Return the (X, Y) coordinate for the center point of the cell that contains the specified text.  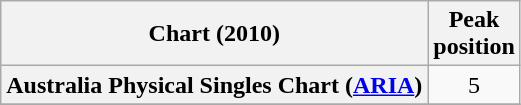
Australia Physical Singles Chart (ARIA) (214, 85)
5 (474, 85)
Chart (2010) (214, 34)
Peakposition (474, 34)
